Capture the cell that displays the provided text and extract its (x, y) central coordinate. 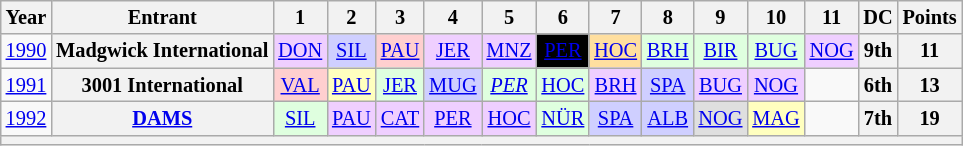
1 (300, 17)
BIR (721, 51)
10 (776, 17)
9th (878, 51)
4 (452, 17)
6 (564, 17)
3001 International (162, 85)
1991 (26, 85)
DAMS (162, 118)
1990 (26, 51)
Year (26, 17)
MAG (776, 118)
Points (930, 17)
MNZ (510, 51)
Madgwick International (162, 51)
Entrant (162, 17)
1992 (26, 118)
7 (616, 17)
19 (930, 118)
MUG (452, 85)
2 (352, 17)
DC (878, 17)
NÜR (564, 118)
3 (400, 17)
6th (878, 85)
9 (721, 17)
VAL (300, 85)
8 (668, 17)
CAT (400, 118)
13 (930, 85)
7th (878, 118)
5 (510, 17)
ALB (668, 118)
DON (300, 51)
